Return the (x, y) coordinate for the center point of the cell that contains the specified text.  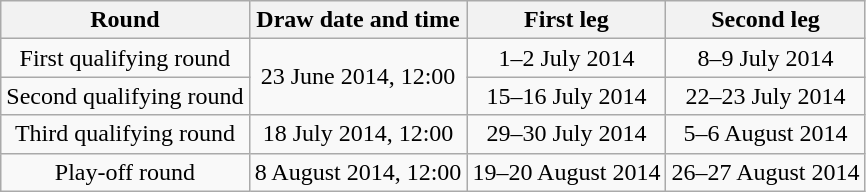
First leg (566, 20)
Draw date and time (358, 20)
5–6 August 2014 (766, 134)
First qualifying round (125, 58)
Second leg (766, 20)
15–16 July 2014 (566, 96)
Play-off round (125, 172)
19–20 August 2014 (566, 172)
26–27 August 2014 (766, 172)
29–30 July 2014 (566, 134)
23 June 2014, 12:00 (358, 77)
8–9 July 2014 (766, 58)
Round (125, 20)
1–2 July 2014 (566, 58)
18 July 2014, 12:00 (358, 134)
Second qualifying round (125, 96)
Third qualifying round (125, 134)
8 August 2014, 12:00 (358, 172)
22–23 July 2014 (766, 96)
